Determine the (X, Y) coordinate at the center of the cell enclosing the given text.  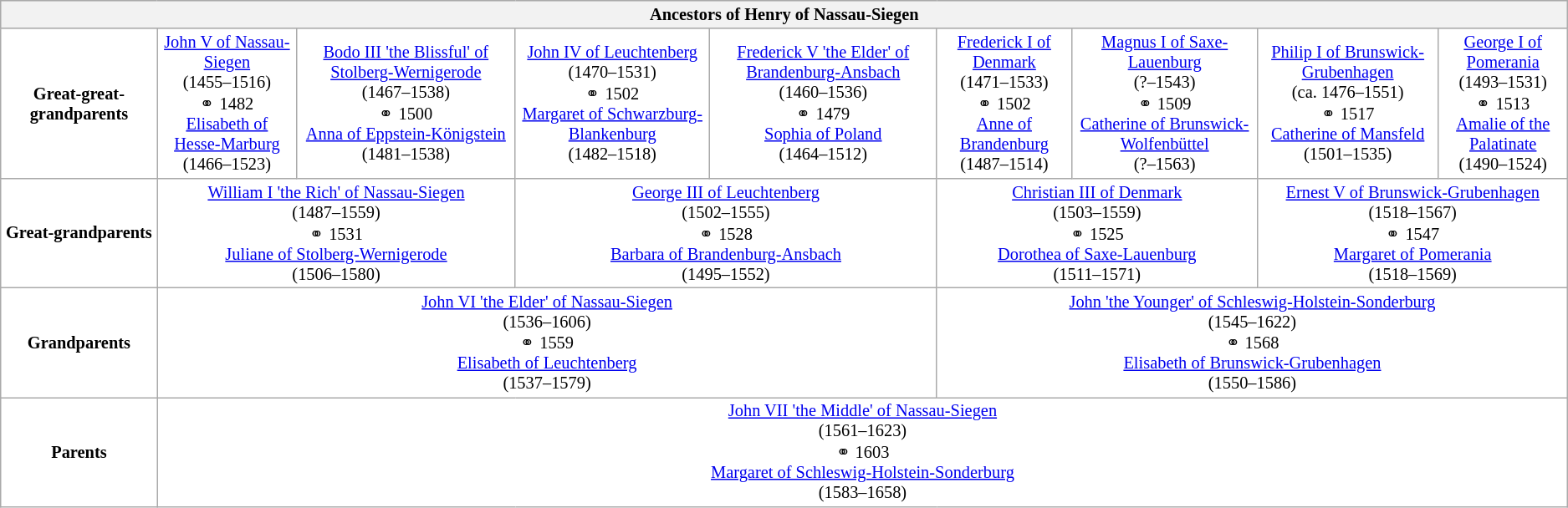
Magnus I of Saxe-Lauenburg(?–1543)⚭ 1509Catherine of Brunswick-Wolfenbüttel(?–1563) (1165, 104)
Grandparents (79, 343)
Parents (79, 451)
John V of Nassau-Siegen(1455–1516)⚭ 1482Elisabeth of Hesse-Marburg(1466–1523) (227, 104)
Great-grandparents (79, 232)
Bodo III 'the Blissful' of Stolberg-Wernigerode(1467–1538)⚭ 1500Anna of Eppstein-Königstein(1481–1538) (406, 104)
Philip I of Brunswick-Grubenhagen(ca. 1476–1551)⚭ 1517Catherine of Mansfeld(1501–1535) (1348, 104)
Great-great-grandparents (79, 104)
Frederick I of Denmark(1471–1533)⚭ 1502Anne of Brandenburg(1487–1514) (1004, 104)
George I of Pomerania(1493–1531)⚭ 1513Amalie of the Palatinate(1490–1524) (1504, 104)
Christian III of Denmark(1503–1559)⚭ 1525Dorothea of Saxe-Lauenburg(1511–1571) (1097, 232)
Ernest V of Brunswick-Grubenhagen(1518–1567)⚭ 1547Margaret of Pomerania(1518–1569) (1413, 232)
John VI 'the Elder' of Nassau-Siegen(1536–1606)⚭ 1559Elisabeth of Leuchtenberg(1537–1579) (547, 343)
Frederick V 'the Elder' of Brandenburg-Ansbach(1460–1536)⚭ 1479Sophia of Poland(1464–1512) (824, 104)
John IV of Leuchtenberg(1470–1531)⚭ 1502Margaret of Schwarzburg-Blankenburg(1482–1518) (612, 104)
Ancestors of Henry of Nassau-Siegen (784, 14)
John VII 'the Middle' of Nassau-Siegen(1561–1623)⚭ 1603Margaret of Schleswig-Holstein-Sonderburg(1583–1658) (863, 451)
William I 'the Rich' of Nassau-Siegen(1487–1559)⚭ 1531Juliane of Stolberg-Wernigerode(1506–1580) (336, 232)
John 'the Younger' of Schleswig-Holstein-Sonderburg(1545–1622)⚭ 1568Elisabeth of Brunswick-Grubenhagen(1550–1586) (1253, 343)
George III of Leuchtenberg(1502–1555)⚭ 1528Barbara of Brandenburg-Ansbach(1495–1552) (726, 232)
